Return the (x, y) coordinate for the center point of the cell that contains the specified text.  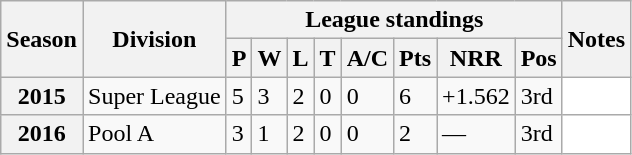
Pool A (154, 134)
Notes (596, 39)
League standings (394, 20)
Season (42, 39)
— (476, 134)
+1.562 (476, 96)
Pts (416, 58)
5 (239, 96)
Division (154, 39)
NRR (476, 58)
W (270, 58)
1 (270, 134)
Super League (154, 96)
2016 (42, 134)
T (328, 58)
P (239, 58)
6 (416, 96)
L (300, 58)
2015 (42, 96)
A/C (367, 58)
Pos (538, 58)
